For the text-containing cell, return its midpoint in [X, Y] coordinate format. 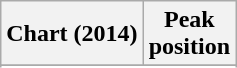
Chart (2014) [72, 34]
Peakposition [189, 34]
